Output the [X, Y] coordinate of the center of the cell containing the given text.  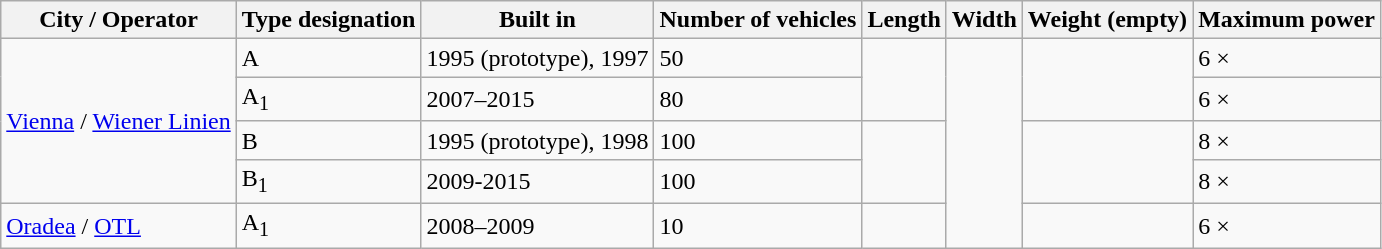
2009-2015 [538, 181]
City / Operator [118, 20]
A [328, 58]
1995 (prototype), 1997 [538, 58]
Width [984, 20]
Oradea / OTL [118, 226]
B [328, 140]
Built in [538, 20]
B1 [328, 181]
Length [904, 20]
80 [758, 99]
Maximum power [1287, 20]
Type designation [328, 20]
Number of vehicles [758, 20]
10 [758, 226]
50 [758, 58]
Vienna / Wiener Linien [118, 122]
1995 (prototype), 1998 [538, 140]
Weight (empty) [1107, 20]
2008–2009 [538, 226]
2007–2015 [538, 99]
